Scan for the cell matching the given text and deliver its (X, Y) coordinate at center. 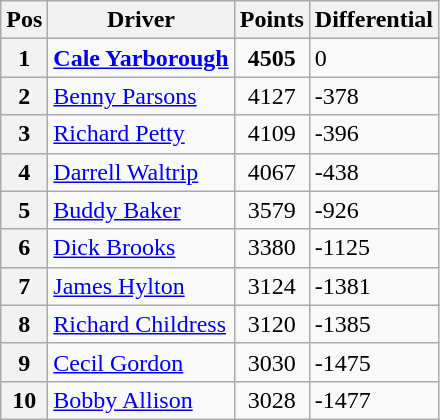
3124 (272, 286)
Cale Yarborough (141, 58)
-1381 (374, 286)
Benny Parsons (141, 96)
Cecil Gordon (141, 362)
Buddy Baker (141, 210)
-1125 (374, 248)
6 (24, 248)
Bobby Allison (141, 400)
-1475 (374, 362)
-1385 (374, 324)
3579 (272, 210)
2 (24, 96)
10 (24, 400)
7 (24, 286)
0 (374, 58)
Differential (374, 20)
4127 (272, 96)
Richard Petty (141, 134)
5 (24, 210)
1 (24, 58)
-396 (374, 134)
Driver (141, 20)
3030 (272, 362)
Dick Brooks (141, 248)
8 (24, 324)
-378 (374, 96)
3120 (272, 324)
James Hylton (141, 286)
Pos (24, 20)
Points (272, 20)
-926 (374, 210)
-438 (374, 172)
Richard Childress (141, 324)
3028 (272, 400)
3380 (272, 248)
4 (24, 172)
9 (24, 362)
4505 (272, 58)
3 (24, 134)
4067 (272, 172)
Darrell Waltrip (141, 172)
4109 (272, 134)
-1477 (374, 400)
